Capture the cell that displays the provided text and extract its (x, y) central coordinate. 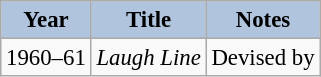
Notes (263, 20)
Year (46, 20)
Laugh Line (148, 58)
Devised by (263, 58)
1960–61 (46, 58)
Title (148, 20)
